Locate the cell with the specified text and output its (x, y) center coordinate. 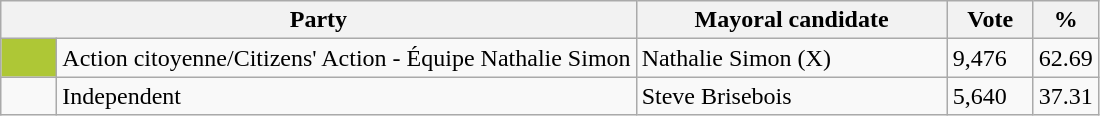
Steve Brisebois (792, 96)
% (1066, 20)
37.31 (1066, 96)
Party (318, 20)
Vote (990, 20)
Action citoyenne/Citizens' Action - Équipe Nathalie Simon (346, 58)
5,640 (990, 96)
Nathalie Simon (X) (792, 58)
Mayoral candidate (792, 20)
9,476 (990, 58)
Independent (346, 96)
62.69 (1066, 58)
